Determine the (X, Y) coordinate at the center of the cell enclosing the given text.  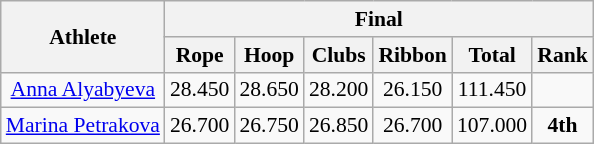
Hoop (268, 55)
Clubs (338, 55)
Total (492, 55)
Athlete (83, 36)
26.150 (412, 90)
26.850 (338, 126)
28.650 (268, 90)
Rank (562, 55)
Final (379, 19)
26.750 (268, 126)
Anna Alyabyeva (83, 90)
4th (562, 126)
Marina Petrakova (83, 126)
28.200 (338, 90)
Rope (200, 55)
107.000 (492, 126)
28.450 (200, 90)
111.450 (492, 90)
Ribbon (412, 55)
